Search for the cell housing the specified text and yield its (x, y) center coordinate. 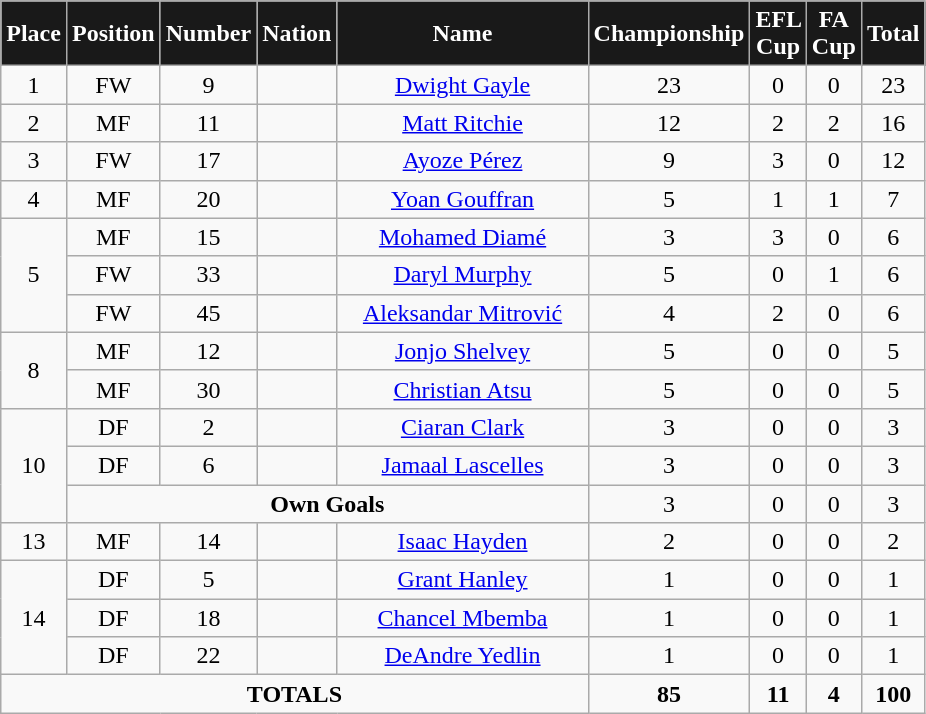
16 (893, 123)
Grant Hanley (462, 580)
Aleksandar Mitrović (462, 313)
45 (208, 313)
Christian Atsu (462, 389)
8 (34, 370)
Championship (669, 34)
Yoan Gouffran (462, 199)
Position (113, 34)
Number (208, 34)
30 (208, 389)
Ciaran Clark (462, 427)
EFL Cup (778, 34)
Chancel Mbemba (462, 618)
7 (893, 199)
Isaac Hayden (462, 542)
Dwight Gayle (462, 85)
TOTALS (294, 694)
Own Goals (327, 503)
17 (208, 161)
Mohamed Diamé (462, 237)
Name (462, 34)
18 (208, 618)
22 (208, 656)
Total (893, 34)
Nation (297, 34)
100 (893, 694)
Daryl Murphy (462, 275)
Place (34, 34)
15 (208, 237)
33 (208, 275)
Matt Ritchie (462, 123)
FA Cup (834, 34)
10 (34, 465)
DeAndre Yedlin (462, 656)
20 (208, 199)
Jonjo Shelvey (462, 351)
85 (669, 694)
13 (34, 542)
Ayoze Pérez (462, 161)
Jamaal Lascelles (462, 465)
